Return [X, Y] of the center of cell containing provided text 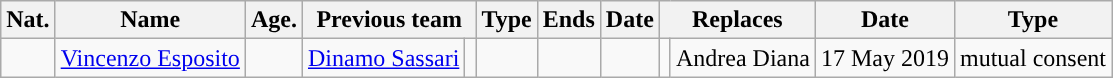
Previous team [388, 20]
Ends [568, 20]
mutual consent [1032, 58]
Name [150, 20]
Nat. [28, 20]
Andrea Diana [742, 58]
17 May 2019 [884, 58]
Vincenzo Esposito [150, 58]
Age. [274, 20]
Dinamo Sassari [383, 58]
Replaces [737, 20]
